Return the (x, y) coordinate for the center point of the cell that contains the specified text.  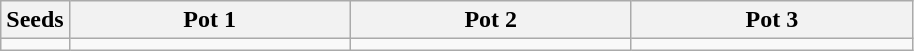
Pot 3 (772, 20)
Seeds (35, 20)
Pot 2 (490, 20)
Pot 1 (210, 20)
